For the text-containing cell, return its midpoint in (X, Y) coordinate format. 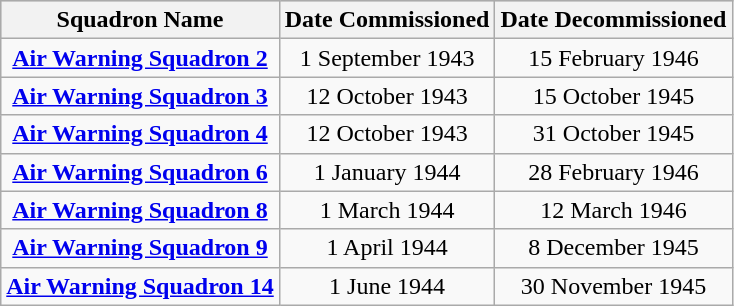
15 February 1946 (614, 58)
8 December 1945 (614, 248)
Air Warning Squadron 3 (140, 96)
Air Warning Squadron 9 (140, 248)
Air Warning Squadron 6 (140, 172)
12 March 1946 (614, 210)
1 June 1944 (387, 286)
1 April 1944 (387, 248)
Air Warning Squadron 14 (140, 286)
31 October 1945 (614, 134)
Date Decommissioned (614, 20)
Date Commissioned (387, 20)
15 October 1945 (614, 96)
28 February 1946 (614, 172)
1 September 1943 (387, 58)
1 March 1944 (387, 210)
Air Warning Squadron 2 (140, 58)
Air Warning Squadron 4 (140, 134)
30 November 1945 (614, 286)
1 January 1944 (387, 172)
Squadron Name (140, 20)
Air Warning Squadron 8 (140, 210)
